Provide the (X, Y) coordinate of the cell's center where the given text is located.  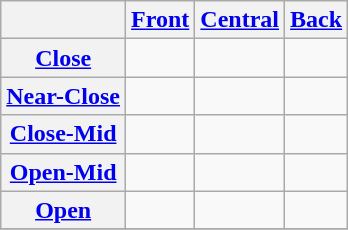
Back (316, 20)
Near-Close (64, 96)
Open-Mid (64, 172)
Open (64, 210)
Close-Mid (64, 134)
Front (160, 20)
Close (64, 58)
Central (240, 20)
